Scan for the cell matching the given text and deliver its [X, Y] coordinate at center. 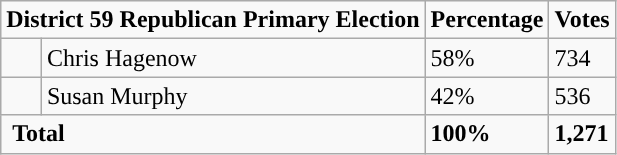
Percentage [487, 20]
100% [487, 134]
Susan Murphy [233, 96]
Chris Hagenow [233, 58]
Votes [582, 20]
1,271 [582, 134]
734 [582, 58]
536 [582, 96]
58% [487, 58]
District 59 Republican Primary Election [213, 20]
Total [213, 134]
42% [487, 96]
